Determine the (x, y) coordinate at the center of the cell enclosing the given text.  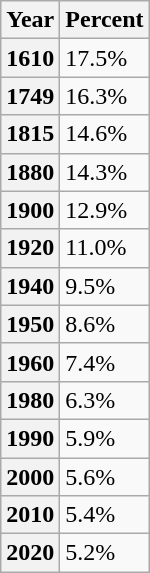
1940 (30, 286)
Percent (104, 20)
5.6% (104, 477)
8.6% (104, 324)
1900 (30, 210)
1960 (30, 362)
14.3% (104, 172)
5.9% (104, 438)
5.4% (104, 515)
6.3% (104, 400)
2020 (30, 553)
1610 (30, 58)
12.9% (104, 210)
16.3% (104, 96)
5.2% (104, 553)
1980 (30, 400)
14.6% (104, 134)
9.5% (104, 286)
2000 (30, 477)
Year (30, 20)
1990 (30, 438)
1815 (30, 134)
1880 (30, 172)
1749 (30, 96)
1920 (30, 248)
1950 (30, 324)
2010 (30, 515)
11.0% (104, 248)
7.4% (104, 362)
17.5% (104, 58)
